Return the (X, Y) coordinate for the center point of the cell that contains the specified text.  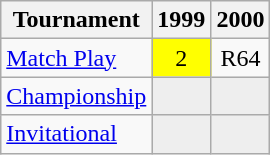
Championship (76, 96)
2 (182, 58)
1999 (182, 20)
2000 (240, 20)
R64 (240, 58)
Invitational (76, 134)
Tournament (76, 20)
Match Play (76, 58)
